Provide the (X, Y) coordinate of the cell's center where the given text is located.  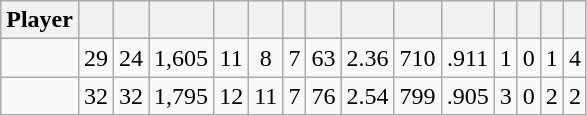
2.36 (368, 58)
Player (40, 20)
799 (418, 96)
710 (418, 58)
1,795 (182, 96)
.911 (468, 58)
2.54 (368, 96)
3 (506, 96)
63 (324, 58)
29 (96, 58)
1,605 (182, 58)
76 (324, 96)
24 (132, 58)
4 (574, 58)
.905 (468, 96)
8 (266, 58)
12 (232, 96)
